Scan for the cell matching the given text and deliver its (x, y) coordinate at center. 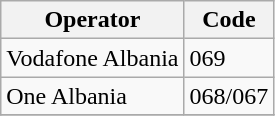
Operator (92, 20)
069 (229, 58)
One Albania (92, 96)
Vodafone Albania (92, 58)
068/067 (229, 96)
Code (229, 20)
